Capture the cell that displays the provided text and extract its (x, y) central coordinate. 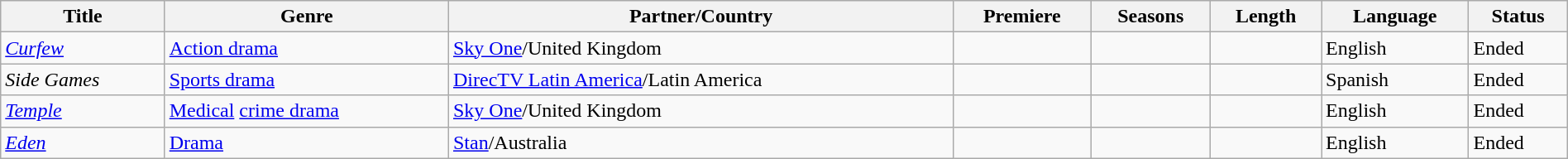
Sports drama (306, 79)
Title (83, 17)
Drama (306, 142)
Curfew (83, 48)
Action drama (306, 48)
Status (1518, 17)
Language (1395, 17)
Eden (83, 142)
Genre (306, 17)
Spanish (1395, 79)
Side Games (83, 79)
Medical crime drama (306, 111)
Length (1266, 17)
Premiere (1022, 17)
Partner/Country (700, 17)
Stan/Australia (700, 142)
Seasons (1151, 17)
Temple (83, 111)
DirecTV Latin America/Latin America (700, 79)
